Locate the cell with the specified text and output its [X, Y] center coordinate. 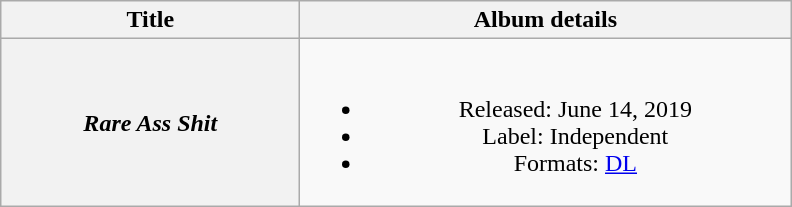
Title [150, 20]
Released: June 14, 2019Label: IndependentFormats: DL [546, 122]
Rare Ass Shit [150, 122]
Album details [546, 20]
